Extract the [X, Y] coordinate from the center of the cell holding the provided text.  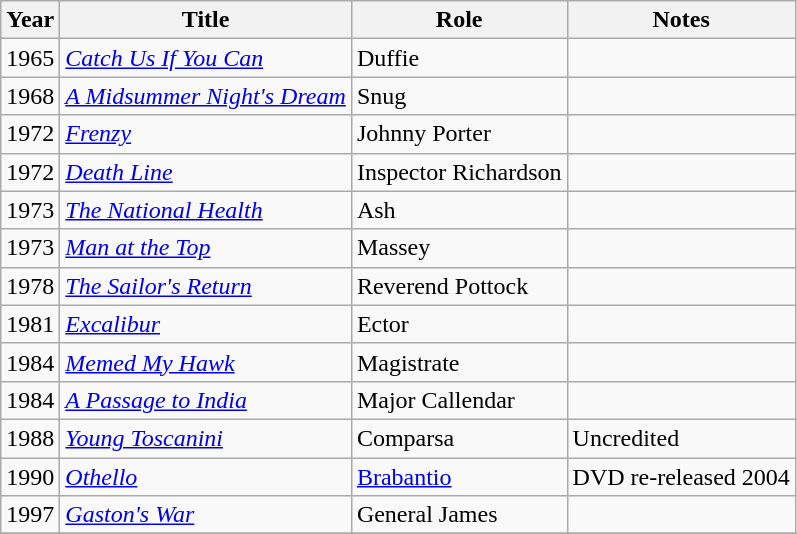
1997 [30, 515]
Ash [459, 210]
Ector [459, 324]
Role [459, 20]
Uncredited [681, 438]
Comparsa [459, 438]
Catch Us If You Can [206, 58]
1981 [30, 324]
1968 [30, 96]
The Sailor's Return [206, 286]
Othello [206, 477]
Duffie [459, 58]
Frenzy [206, 134]
1988 [30, 438]
1990 [30, 477]
Magistrate [459, 362]
DVD re-released 2004 [681, 477]
Reverend Pottock [459, 286]
Death Line [206, 172]
Memed My Hawk [206, 362]
A Midsummer Night's Dream [206, 96]
Inspector Richardson [459, 172]
Gaston's War [206, 515]
Man at the Top [206, 248]
Massey [459, 248]
Brabantio [459, 477]
Young Toscanini [206, 438]
Johnny Porter [459, 134]
Major Callendar [459, 400]
The National Health [206, 210]
1965 [30, 58]
Excalibur [206, 324]
Year [30, 20]
Snug [459, 96]
General James [459, 515]
1978 [30, 286]
Title [206, 20]
A Passage to India [206, 400]
Notes [681, 20]
